Find where the given text appears and provide that cell's center as (X, Y) coordinate. 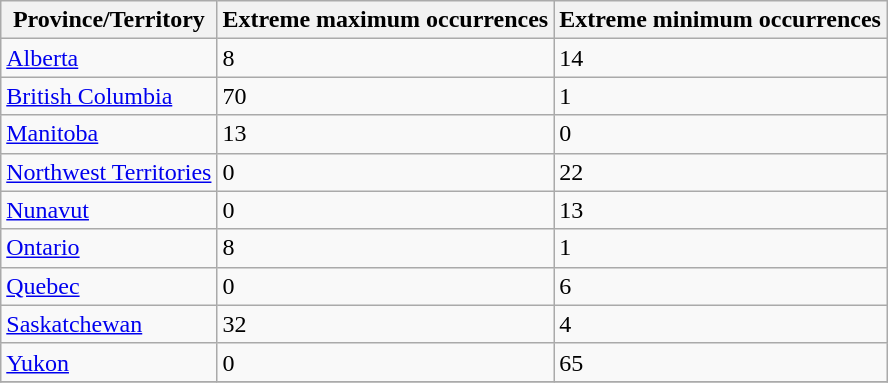
Province/Territory (109, 20)
Nunavut (109, 210)
Ontario (109, 248)
Extreme minimum occurrences (720, 20)
22 (720, 172)
Quebec (109, 286)
14 (720, 58)
Saskatchewan (109, 324)
Yukon (109, 362)
Northwest Territories (109, 172)
65 (720, 362)
70 (386, 96)
Manitoba (109, 134)
32 (386, 324)
British Columbia (109, 96)
Extreme maximum occurrences (386, 20)
4 (720, 324)
Alberta (109, 58)
6 (720, 286)
